Return the [x, y] coordinate for the center point of the cell that contains the specified text.  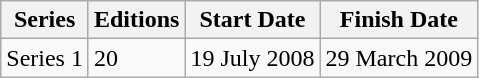
20 [136, 58]
29 March 2009 [399, 58]
19 July 2008 [252, 58]
Finish Date [399, 20]
Series [45, 20]
Editions [136, 20]
Start Date [252, 20]
Series 1 [45, 58]
